From the cell containing the given text, extract its center point as [X, Y] coordinate. 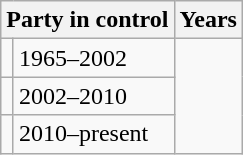
2002–2010 [94, 96]
1965–2002 [94, 58]
Years [208, 20]
Party in control [88, 20]
2010–present [94, 134]
